For the text-containing cell, return its midpoint in [x, y] coordinate format. 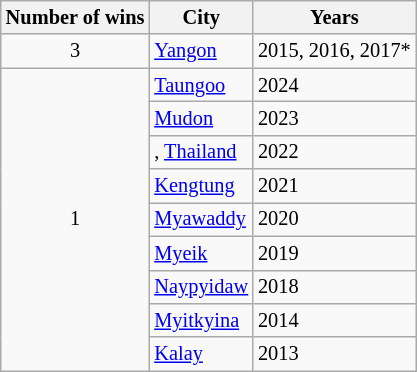
2013 [334, 354]
Naypyidaw [201, 287]
Years [334, 17]
2019 [334, 253]
2020 [334, 219]
Taungoo [201, 85]
2021 [334, 186]
Kengtung [201, 186]
Kalay [201, 354]
2015, 2016, 2017* [334, 51]
Yangon [201, 51]
1 [76, 220]
2014 [334, 320]
Myeik [201, 253]
City [201, 17]
, Thailand [201, 152]
Myitkyina [201, 320]
Number of wins [76, 17]
2024 [334, 85]
Myawaddy [201, 219]
3 [76, 51]
2022 [334, 152]
2018 [334, 287]
Mudon [201, 118]
2023 [334, 118]
